For the text-containing cell, return its midpoint in [X, Y] coordinate format. 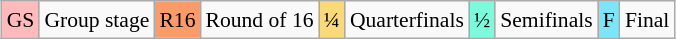
Quarterfinals [407, 20]
Final [648, 20]
R16 [177, 20]
½ [482, 20]
Group stage [96, 20]
F [609, 20]
¼ [332, 20]
Semifinals [546, 20]
GS [21, 20]
Round of 16 [260, 20]
